Locate the cell with the specified text and output its [X, Y] center coordinate. 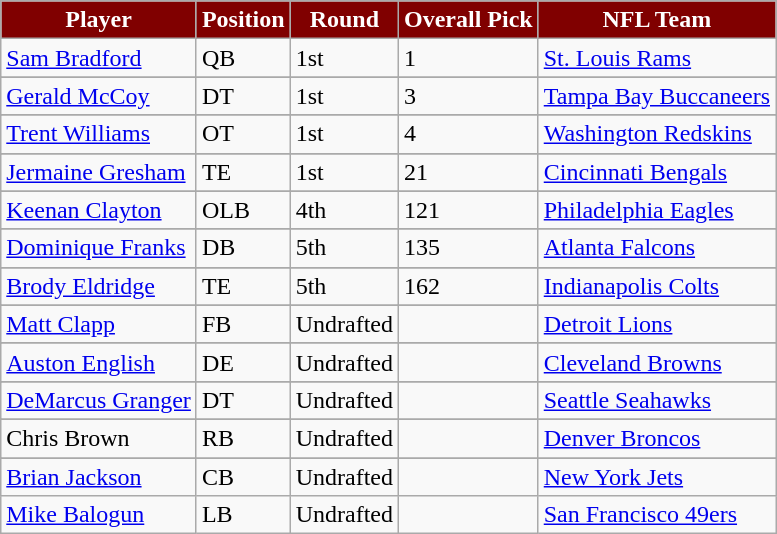
4th [344, 210]
FB [243, 324]
Position [243, 20]
Jermaine Gresham [99, 172]
New York Jets [656, 477]
St. Louis Rams [656, 58]
Detroit Lions [656, 324]
Round [344, 20]
3 [469, 96]
Auston English [99, 362]
Seattle Seahawks [656, 400]
Washington Redskins [656, 134]
Brody Eldridge [99, 286]
4 [469, 134]
CB [243, 477]
OLB [243, 210]
Cleveland Browns [656, 362]
Tampa Bay Buccaneers [656, 96]
NFL Team [656, 20]
Brian Jackson [99, 477]
Denver Broncos [656, 438]
Keenan Clayton [99, 210]
San Francisco 49ers [656, 515]
Sam Bradford [99, 58]
Mike Balogun [99, 515]
LB [243, 515]
Indianapolis Colts [656, 286]
Overall Pick [469, 20]
Trent Williams [99, 134]
Gerald McCoy [99, 96]
RB [243, 438]
21 [469, 172]
1 [469, 58]
Atlanta Falcons [656, 248]
Matt Clapp [99, 324]
162 [469, 286]
Chris Brown [99, 438]
Philadelphia Eagles [656, 210]
135 [469, 248]
QB [243, 58]
DeMarcus Granger [99, 400]
Dominique Franks [99, 248]
121 [469, 210]
DE [243, 362]
Cincinnati Bengals [656, 172]
OT [243, 134]
DB [243, 248]
Player [99, 20]
